Identify which cell holds the provided text, then report its (X, Y) central coordinate. 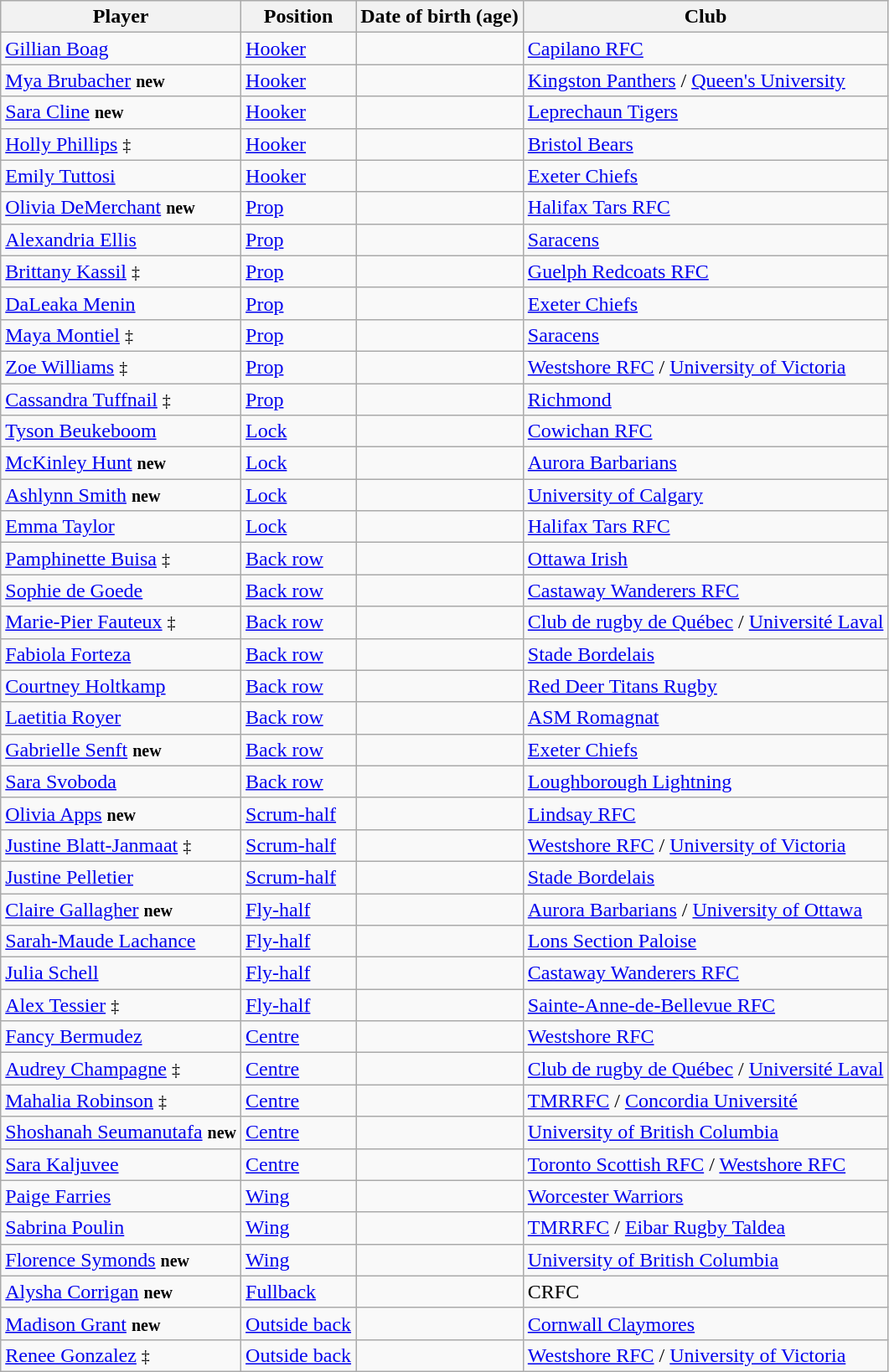
Holly Phillips ‡ (121, 144)
Cassandra Tuffnail ‡ (121, 400)
Pamphinette Buisa ‡ (121, 559)
Madison Grant new (121, 1323)
Mahalia Robinson ‡ (121, 1101)
Ashlynn Smith new (121, 495)
Tyson Beukeboom (121, 431)
Sabrina Poulin (121, 1228)
Lons Section Paloise (706, 941)
Club (706, 17)
Maya Montiel ‡ (121, 335)
Olivia DeMerchant new (121, 208)
Player (121, 17)
Sara Svoboda (121, 781)
Sara Cline new (121, 112)
McKinley Hunt new (121, 463)
Alex Tessier ‡ (121, 1005)
Olivia Apps new (121, 813)
CRFC (706, 1292)
Westshore RFC (706, 1037)
Red Deer Titans Rugby (706, 686)
Aurora Barbarians / University of Ottawa (706, 909)
Leprechaun Tigers (706, 112)
Cowichan RFC (706, 431)
Alexandria Ellis (121, 240)
Gillian Boag (121, 49)
DaLeaka Menin (121, 303)
Kingston Panthers / Queen's University (706, 80)
Sara Kaljuvee (121, 1164)
Emily Tuttosi (121, 176)
Aurora Barbarians (706, 463)
Claire Gallagher new (121, 909)
Richmond (706, 400)
Fullback (298, 1292)
Laetitia Royer (121, 718)
Shoshanah Seumanutafa new (121, 1132)
Florence Symonds new (121, 1260)
Alysha Corrigan new (121, 1292)
University of Calgary (706, 495)
Emma Taylor (121, 527)
Fancy Bermudez (121, 1037)
Sarah-Maude Lachance (121, 941)
Justine Pelletier (121, 877)
Toronto Scottish RFC / Westshore RFC (706, 1164)
Mya Brubacher new (121, 80)
Audrey Champagne ‡ (121, 1069)
TMRRFC / Eibar Rugby Taldea (706, 1228)
Zoe Williams ‡ (121, 367)
Ottawa Irish (706, 559)
Justine Blatt-Janmaat ‡ (121, 845)
Loughborough Lightning (706, 781)
ASM Romagnat (706, 718)
Lindsay RFC (706, 813)
Guelph Redcoats RFC (706, 271)
Julia Schell (121, 973)
Paige Farries (121, 1196)
Date of birth (age) (440, 17)
Gabrielle Senft new (121, 750)
Renee Gonzalez ‡ (121, 1355)
Position (298, 17)
Brittany Kassil ‡ (121, 271)
TMRRFC / Concordia Université (706, 1101)
Cornwall Claymores (706, 1323)
Bristol Bears (706, 144)
Worcester Warriors (706, 1196)
Courtney Holtkamp (121, 686)
Fabiola Forteza (121, 654)
Sophie de Goede (121, 591)
Capilano RFC (706, 49)
Marie-Pier Fauteux ‡ (121, 622)
Sainte-Anne-de-Bellevue RFC (706, 1005)
